Capture the cell that displays the provided text and extract its [x, y] central coordinate. 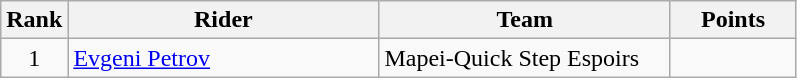
Rank [34, 20]
Team [525, 20]
Evgeni Petrov [224, 58]
Mapei-Quick Step Espoirs [525, 58]
Rider [224, 20]
Points [732, 20]
1 [34, 58]
